Search for the cell housing the specified text and yield its [X, Y] center coordinate. 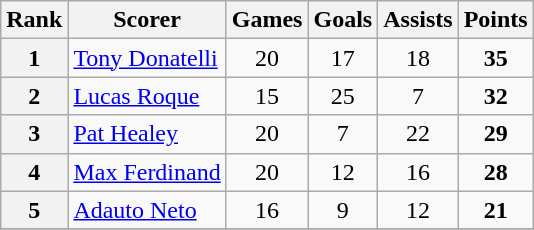
32 [496, 96]
25 [343, 96]
Tony Donatelli [147, 58]
29 [496, 134]
Games [267, 20]
3 [34, 134]
Adauto Neto [147, 210]
Lucas Roque [147, 96]
Max Ferdinand [147, 172]
5 [34, 210]
22 [418, 134]
Pat Healey [147, 134]
9 [343, 210]
18 [418, 58]
Goals [343, 20]
Points [496, 20]
4 [34, 172]
Assists [418, 20]
1 [34, 58]
21 [496, 210]
Rank [34, 20]
17 [343, 58]
28 [496, 172]
15 [267, 96]
2 [34, 96]
35 [496, 58]
Scorer [147, 20]
